Return the [x, y] coordinate for the center point of the cell that contains the specified text.  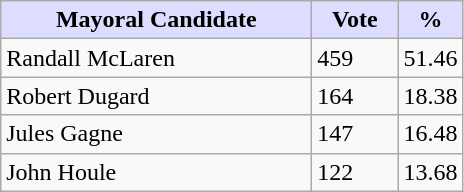
16.48 [430, 134]
51.46 [430, 58]
Mayoral Candidate [156, 20]
147 [355, 134]
122 [355, 172]
Randall McLaren [156, 58]
Jules Gagne [156, 134]
Vote [355, 20]
459 [355, 58]
% [430, 20]
18.38 [430, 96]
13.68 [430, 172]
164 [355, 96]
Robert Dugard [156, 96]
John Houle [156, 172]
